Return the [x, y] coordinate for the center point of the cell that contains the specified text.  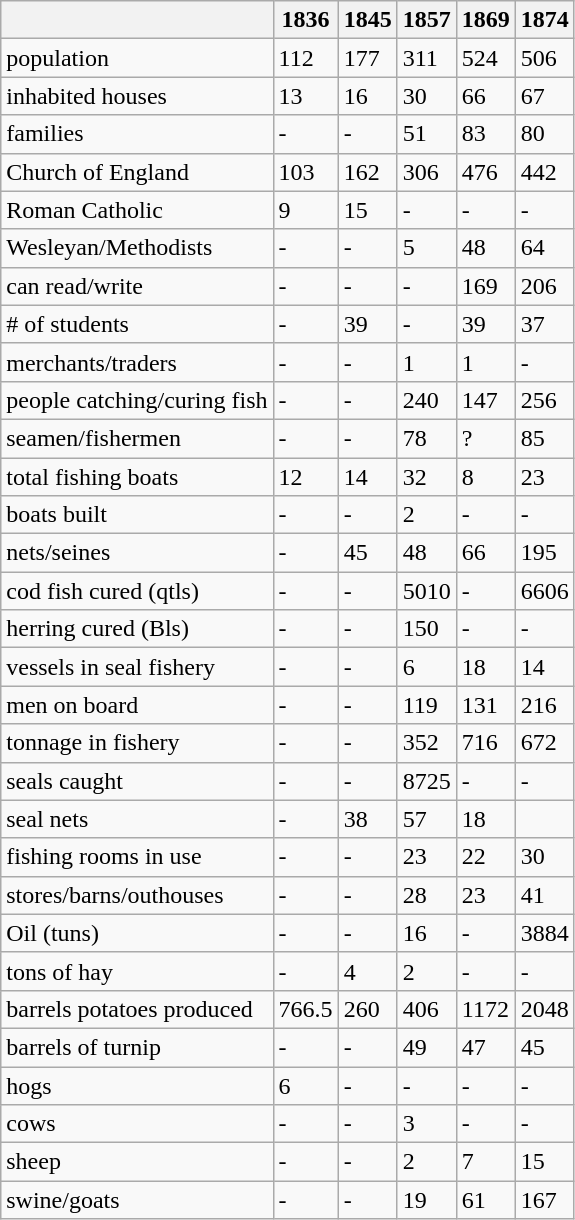
147 [486, 400]
131 [486, 705]
406 [426, 1009]
families [137, 134]
49 [426, 1047]
28 [426, 895]
38 [368, 819]
206 [544, 286]
herring cured (Bls) [137, 629]
352 [426, 743]
4 [368, 971]
672 [544, 743]
51 [426, 134]
cod fish cured (qtls) [137, 591]
19 [426, 1200]
216 [544, 705]
311 [426, 58]
57 [426, 819]
32 [426, 477]
3884 [544, 933]
seals caught [137, 781]
Oil (tuns) [137, 933]
vessels in seal fishery [137, 667]
61 [486, 1200]
Church of England [137, 172]
2048 [544, 1009]
sheep [137, 1162]
1172 [486, 1009]
195 [544, 553]
merchants/traders [137, 362]
tons of hay [137, 971]
167 [544, 1200]
men on board [137, 705]
256 [544, 400]
476 [486, 172]
1857 [426, 20]
169 [486, 286]
162 [368, 172]
64 [544, 248]
716 [486, 743]
1845 [368, 20]
Roman Catholic [137, 210]
524 [486, 58]
seamen/fishermen [137, 438]
barrels potatoes produced [137, 1009]
78 [426, 438]
119 [426, 705]
442 [544, 172]
nets/seines [137, 553]
306 [426, 172]
5 [426, 248]
people catching/curing fish [137, 400]
1836 [306, 20]
240 [426, 400]
? [486, 438]
cows [137, 1124]
1869 [486, 20]
22 [486, 857]
barrels of turnip [137, 1047]
12 [306, 477]
stores/barns/outhouses [137, 895]
inhabited houses [137, 96]
85 [544, 438]
260 [368, 1009]
766.5 [306, 1009]
5010 [426, 591]
fishing rooms in use [137, 857]
3 [426, 1124]
can read/write [137, 286]
tonnage in fishery [137, 743]
83 [486, 134]
67 [544, 96]
506 [544, 58]
8 [486, 477]
Wesleyan/Methodists [137, 248]
1874 [544, 20]
177 [368, 58]
37 [544, 324]
total fishing boats [137, 477]
seal nets [137, 819]
7 [486, 1162]
150 [426, 629]
8725 [426, 781]
9 [306, 210]
41 [544, 895]
112 [306, 58]
103 [306, 172]
swine/goats [137, 1200]
6606 [544, 591]
13 [306, 96]
80 [544, 134]
hogs [137, 1085]
population [137, 58]
boats built [137, 515]
# of students [137, 324]
47 [486, 1047]
